Return (X, Y) of the center of cell containing provided text 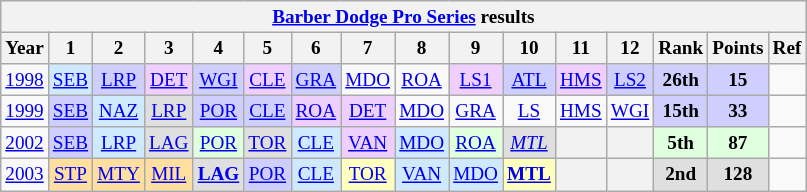
LS1 (476, 80)
2003 (25, 175)
MTY (119, 175)
2nd (681, 175)
Year (25, 48)
Points (738, 48)
5 (268, 48)
2002 (25, 143)
LS (530, 111)
ATL (530, 80)
7 (368, 48)
Rank (681, 48)
Barber Dodge Pro Series results (404, 17)
9 (476, 48)
11 (580, 48)
Ref (787, 48)
4 (218, 48)
LS2 (630, 80)
2 (119, 48)
128 (738, 175)
1998 (25, 80)
1 (70, 48)
MIL (168, 175)
33 (738, 111)
5th (681, 143)
87 (738, 143)
15 (738, 80)
15th (681, 111)
12 (630, 48)
NAZ (119, 111)
STP (70, 175)
6 (316, 48)
10 (530, 48)
1999 (25, 111)
3 (168, 48)
8 (422, 48)
26th (681, 80)
